Provide the (x, y) coordinate of the cell's center where the given text is located.  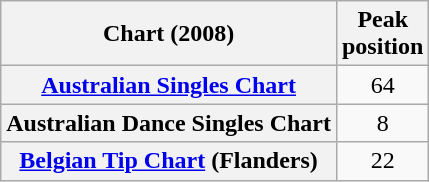
22 (382, 161)
8 (382, 123)
Peakposition (382, 34)
Belgian Tip Chart (Flanders) (169, 161)
Australian Dance Singles Chart (169, 123)
Australian Singles Chart (169, 85)
Chart (2008) (169, 34)
64 (382, 85)
